Extract the (x, y) coordinate from the center of the cell holding the provided text.  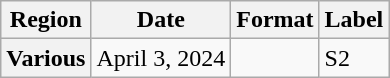
Date (161, 20)
Region (46, 20)
Format (275, 20)
April 3, 2024 (161, 58)
S2 (354, 58)
Various (46, 58)
Label (354, 20)
